Capture the cell that displays the provided text and extract its (x, y) central coordinate. 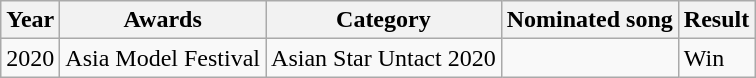
Asian Star Untact 2020 (384, 58)
Awards (163, 20)
2020 (30, 58)
Result (716, 20)
Category (384, 20)
Nominated song (590, 20)
Asia Model Festival (163, 58)
Win (716, 58)
Year (30, 20)
